Determine the [x, y] coordinate at the center of the cell enclosing the given text.  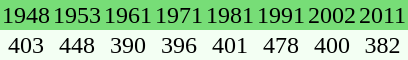
400 [332, 45]
1991 [280, 15]
448 [76, 45]
2011 [382, 15]
403 [26, 45]
1961 [128, 15]
1948 [26, 15]
382 [382, 45]
2002 [332, 15]
1971 [178, 15]
1953 [76, 15]
390 [128, 45]
1981 [230, 15]
478 [280, 45]
396 [178, 45]
401 [230, 45]
